From the cell containing the given text, extract its center point as [X, Y] coordinate. 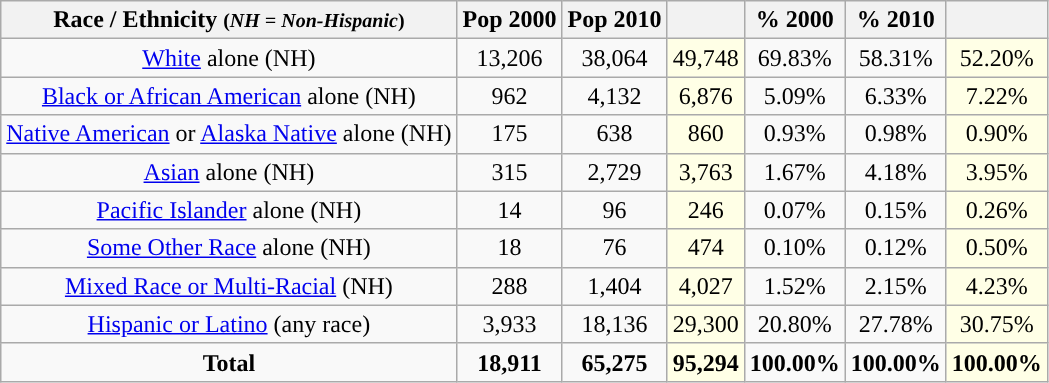
4.23% [996, 286]
0.93% [794, 134]
Mixed Race or Multi-Racial (NH) [229, 286]
76 [614, 248]
30.75% [996, 324]
962 [510, 96]
Hispanic or Latino (any race) [229, 324]
1.52% [794, 286]
Pop 2010 [614, 20]
7.22% [996, 96]
0.10% [794, 248]
14 [510, 210]
96 [614, 210]
69.83% [794, 58]
288 [510, 286]
White alone (NH) [229, 58]
Black or African American alone (NH) [229, 96]
860 [706, 134]
20.80% [794, 324]
246 [706, 210]
18,911 [510, 362]
Pop 2000 [510, 20]
18 [510, 248]
95,294 [706, 362]
0.98% [896, 134]
Some Other Race alone (NH) [229, 248]
% 2010 [896, 20]
3,763 [706, 172]
Native American or Alaska Native alone (NH) [229, 134]
638 [614, 134]
6.33% [896, 96]
3.95% [996, 172]
0.50% [996, 248]
% 2000 [794, 20]
0.90% [996, 134]
0.26% [996, 210]
49,748 [706, 58]
0.07% [794, 210]
29,300 [706, 324]
27.78% [896, 324]
6,876 [706, 96]
4.18% [896, 172]
5.09% [794, 96]
2.15% [896, 286]
52.20% [996, 58]
315 [510, 172]
474 [706, 248]
3,933 [510, 324]
Asian alone (NH) [229, 172]
1.67% [794, 172]
13,206 [510, 58]
18,136 [614, 324]
2,729 [614, 172]
Pacific Islander alone (NH) [229, 210]
4,027 [706, 286]
1,404 [614, 286]
38,064 [614, 58]
Total [229, 362]
Race / Ethnicity (NH = Non-Hispanic) [229, 20]
175 [510, 134]
58.31% [896, 58]
65,275 [614, 362]
0.15% [896, 210]
0.12% [896, 248]
4,132 [614, 96]
